Provide the (X, Y) coordinate of the cell's center where the given text is located.  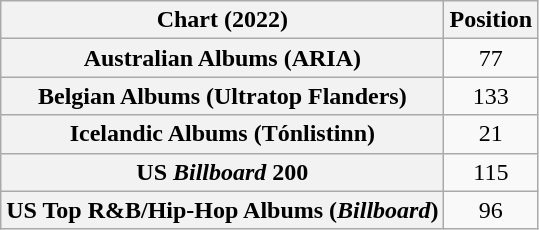
115 (491, 172)
Australian Albums (ARIA) (222, 58)
21 (491, 134)
Position (491, 20)
96 (491, 210)
77 (491, 58)
Chart (2022) (222, 20)
US Billboard 200 (222, 172)
133 (491, 96)
Belgian Albums (Ultratop Flanders) (222, 96)
Icelandic Albums (Tónlistinn) (222, 134)
US Top R&B/Hip-Hop Albums (Billboard) (222, 210)
